Pinpoint the cell where the given text exists, returning its [X, Y] midpoint coordinate. 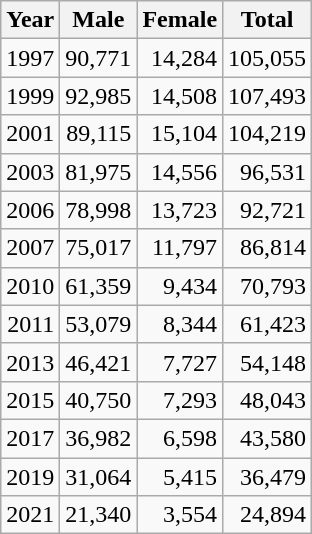
2021 [30, 515]
75,017 [98, 248]
13,723 [180, 210]
2007 [30, 248]
89,115 [98, 134]
1997 [30, 58]
86,814 [268, 248]
40,750 [98, 400]
5,415 [180, 477]
92,721 [268, 210]
Total [268, 20]
92,985 [98, 96]
2003 [30, 172]
11,797 [180, 248]
107,493 [268, 96]
2013 [30, 362]
9,434 [180, 286]
7,293 [180, 400]
2001 [30, 134]
81,975 [98, 172]
48,043 [268, 400]
36,982 [98, 438]
96,531 [268, 172]
Female [180, 20]
2010 [30, 286]
Year [30, 20]
46,421 [98, 362]
2011 [30, 324]
Male [98, 20]
15,104 [180, 134]
104,219 [268, 134]
61,423 [268, 324]
14,508 [180, 96]
14,556 [180, 172]
8,344 [180, 324]
1999 [30, 96]
31,064 [98, 477]
2017 [30, 438]
78,998 [98, 210]
90,771 [98, 58]
3,554 [180, 515]
14,284 [180, 58]
70,793 [268, 286]
53,079 [98, 324]
105,055 [268, 58]
43,580 [268, 438]
36,479 [268, 477]
54,148 [268, 362]
24,894 [268, 515]
2019 [30, 477]
21,340 [98, 515]
2006 [30, 210]
61,359 [98, 286]
7,727 [180, 362]
2015 [30, 400]
6,598 [180, 438]
